Output the [X, Y] coordinate of the center of the cell containing the given text.  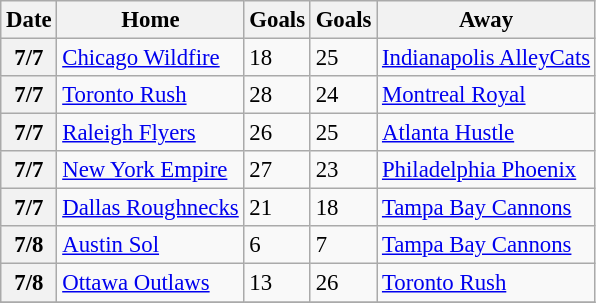
28 [277, 95]
Atlanta Hustle [486, 133]
Indianapolis AlleyCats [486, 58]
6 [277, 245]
27 [277, 170]
13 [277, 283]
Chicago Wildfire [150, 58]
7 [343, 245]
Away [486, 20]
Home [150, 20]
Ottawa Outlaws [150, 283]
Raleigh Flyers [150, 133]
Philadelphia Phoenix [486, 170]
Austin Sol [150, 245]
New York Empire [150, 170]
Dallas Roughnecks [150, 208]
24 [343, 95]
Montreal Royal [486, 95]
23 [343, 170]
Date [29, 20]
21 [277, 208]
